Detect which cell encompasses the target text, then output its (X, Y) center coordinate. 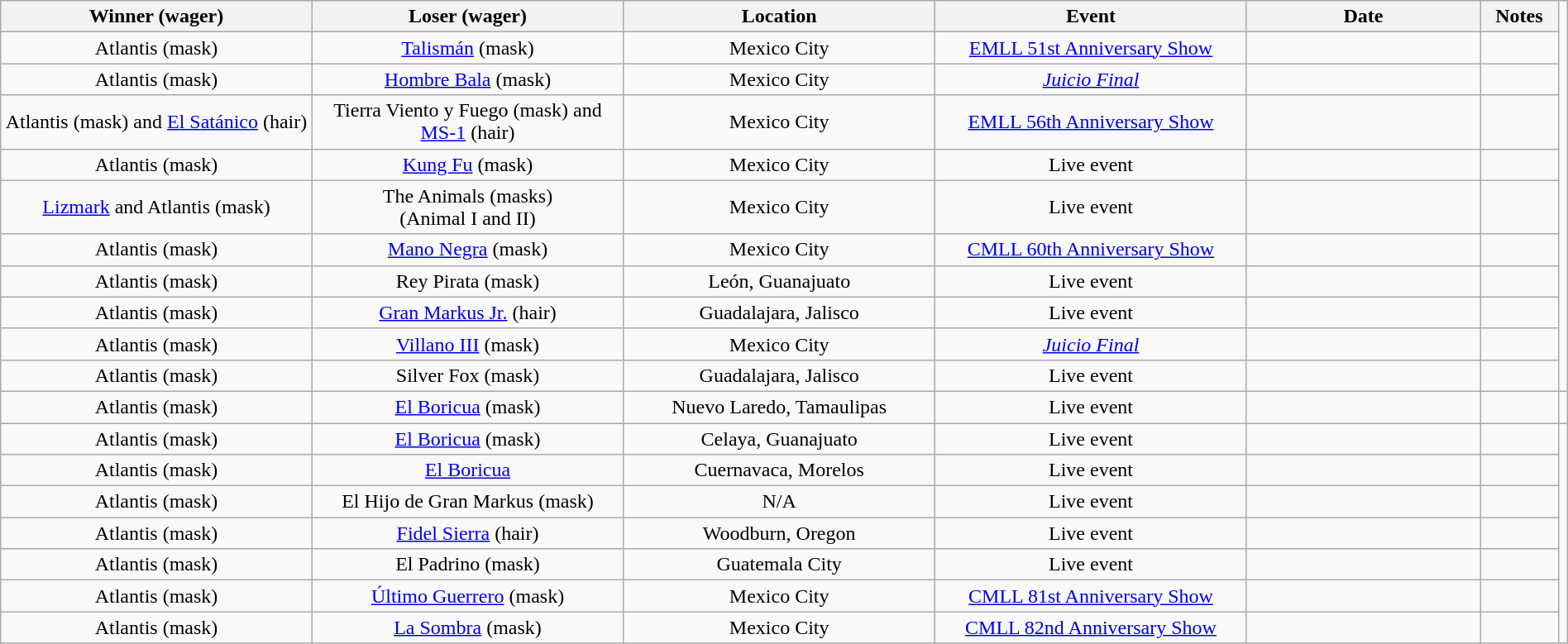
Tierra Viento y Fuego (mask) and MS-1 (hair) (468, 122)
Date (1363, 17)
Notes (1520, 17)
León, Guanajuato (779, 281)
Loser (wager) (468, 17)
Hombre Bala (mask) (468, 79)
Villano III (mask) (468, 344)
CMLL 81st Anniversary Show (1092, 596)
Atlantis (mask) and El Satánico (hair) (156, 122)
Cuernavaca, Morelos (779, 470)
Gran Markus Jr. (hair) (468, 312)
N/A (779, 502)
Último Guerrero (mask) (468, 596)
Mano Negra (mask) (468, 250)
Winner (wager) (156, 17)
CMLL 82nd Anniversary Show (1092, 627)
Guatemala City (779, 565)
EMLL 56th Anniversary Show (1092, 122)
Lizmark and Atlantis (mask) (156, 207)
Rey Pirata (mask) (468, 281)
La Sombra (mask) (468, 627)
El Boricua (468, 470)
CMLL 60th Anniversary Show (1092, 250)
Woodburn, Oregon (779, 533)
Kung Fu (mask) (468, 165)
El Hijo de Gran Markus (mask) (468, 502)
Fidel Sierra (hair) (468, 533)
EMLL 51st Anniversary Show (1092, 48)
Location (779, 17)
El Padrino (mask) (468, 565)
Celaya, Guanajuato (779, 439)
The Animals (masks)(Animal I and II) (468, 207)
Nuevo Laredo, Tamaulipas (779, 407)
Talismán (mask) (468, 48)
Event (1092, 17)
Silver Fox (mask) (468, 375)
